Locate the cell with the specified text and output its (x, y) center coordinate. 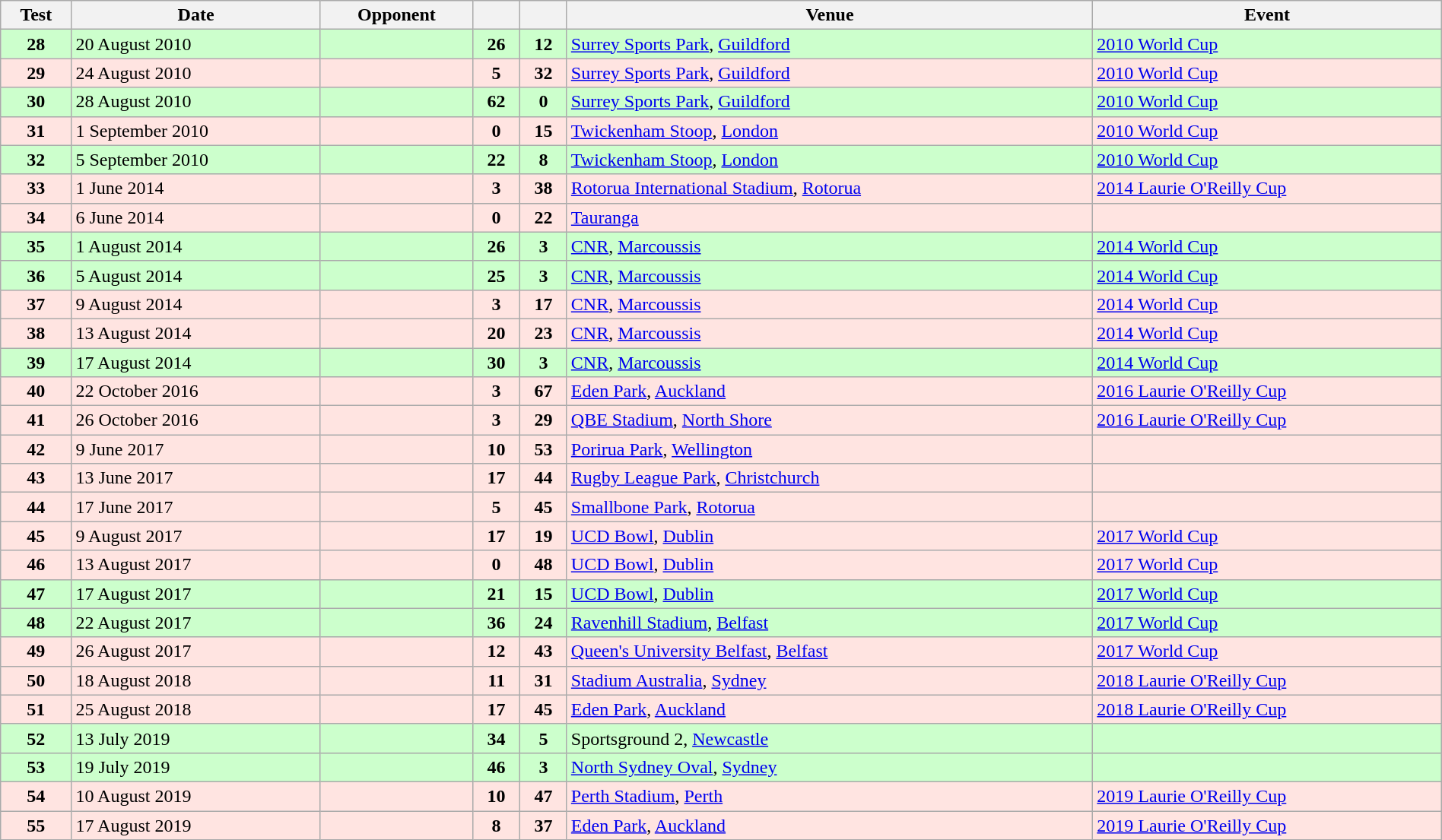
1 August 2014 (196, 246)
Test (37, 15)
18 August 2018 (196, 680)
28 (37, 44)
25 August 2018 (196, 709)
17 August 2017 (196, 594)
Porirua Park, Wellington (830, 449)
41 (37, 420)
33 (37, 189)
26 October 2016 (196, 420)
13 August 2014 (196, 333)
39 (37, 363)
Perth Stadium, Perth (830, 796)
17 August 2019 (196, 825)
35 (37, 246)
28 August 2010 (196, 102)
Sportsground 2, Newcastle (830, 738)
13 July 2019 (196, 738)
Venue (830, 15)
5 August 2014 (196, 275)
Ravenhill Stadium, Belfast (830, 623)
26 August 2017 (196, 651)
Event (1267, 15)
Rotorua International Stadium, Rotorua (830, 189)
Date (196, 15)
20 August 2010 (196, 44)
13 June 2017 (196, 478)
2014 Laurie O'Reilly Cup (1267, 189)
20 (497, 333)
24 August 2010 (196, 73)
50 (37, 680)
49 (37, 651)
19 (544, 536)
22 August 2017 (196, 623)
24 (544, 623)
22 October 2016 (196, 391)
25 (497, 275)
Queen's University Belfast, Belfast (830, 651)
Tauranga (830, 217)
Stadium Australia, Sydney (830, 680)
17 June 2017 (196, 507)
40 (37, 391)
55 (37, 825)
6 June 2014 (196, 217)
67 (544, 391)
51 (37, 709)
9 August 2014 (196, 304)
9 June 2017 (196, 449)
54 (37, 796)
9 August 2017 (196, 536)
Rugby League Park, Christchurch (830, 478)
10 August 2019 (196, 796)
13 August 2017 (196, 565)
Opponent (397, 15)
1 June 2014 (196, 189)
QBE Stadium, North Shore (830, 420)
17 August 2014 (196, 363)
42 (37, 449)
52 (37, 738)
1 September 2010 (196, 131)
5 September 2010 (196, 160)
23 (544, 333)
21 (497, 594)
62 (497, 102)
Smallbone Park, Rotorua (830, 507)
19 July 2019 (196, 767)
11 (497, 680)
North Sydney Oval, Sydney (830, 767)
